Extract the (x, y) coordinate from the center of the cell holding the provided text.  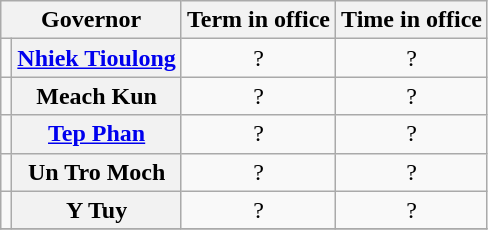
Nhiek Tioulong (97, 58)
Time in office (412, 20)
Y Tuy (97, 210)
Tep Phan (97, 134)
Term in office (258, 20)
Un Tro Moch (97, 172)
Governor (92, 20)
Meach Kun (97, 96)
